Determine the (X, Y) coordinate at the center of the cell enclosing the given text.  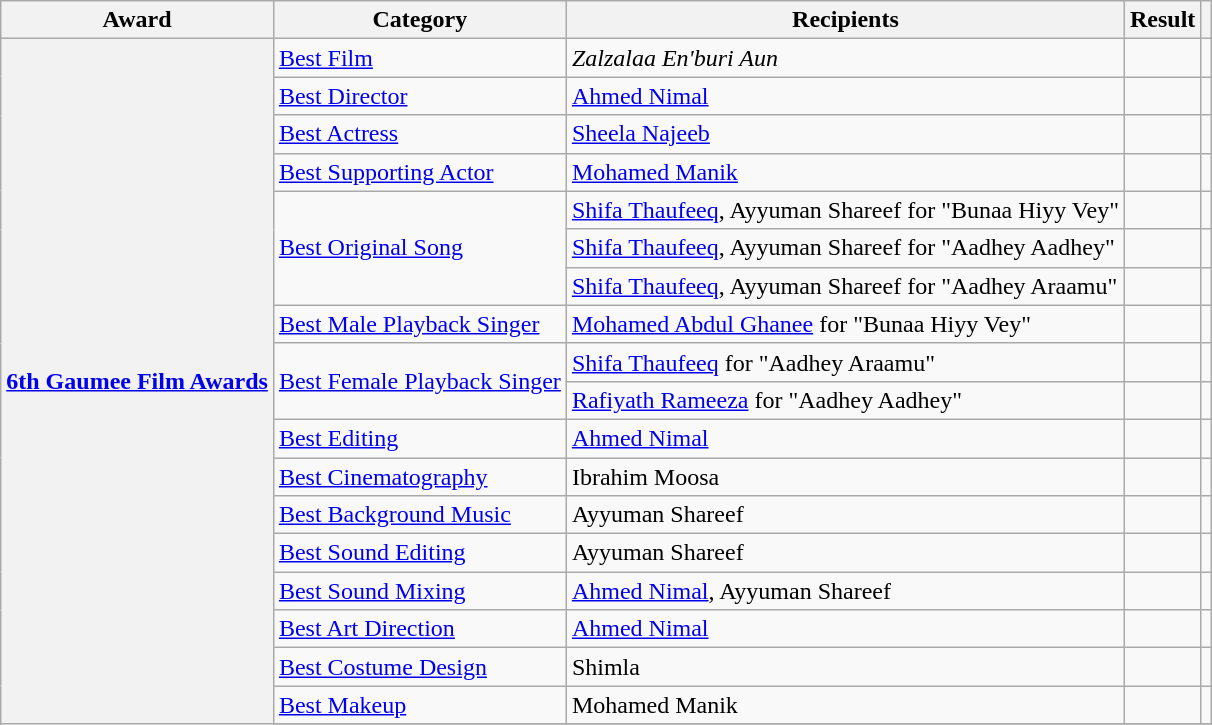
Category (420, 20)
Shimla (845, 667)
Shifa Thaufeeq, Ayyuman Shareef for "Aadhey Aadhey" (845, 248)
Best Background Music (420, 515)
Rafiyath Rameeza for "Aadhey Aadhey" (845, 400)
Best Supporting Actor (420, 172)
6th Gaumee Film Awards (138, 382)
Sheela Najeeb (845, 134)
Best Director (420, 96)
Best Costume Design (420, 667)
Best Cinematography (420, 477)
Zalzalaa En'buri Aun (845, 58)
Shifa Thaufeeq, Ayyuman Shareef for "Bunaa Hiyy Vey" (845, 210)
Best Art Direction (420, 629)
Recipients (845, 20)
Result (1162, 20)
Ibrahim Moosa (845, 477)
Best Female Playback Singer (420, 381)
Best Sound Mixing (420, 591)
Best Actress (420, 134)
Best Film (420, 58)
Shifa Thaufeeq for "Aadhey Araamu" (845, 362)
Mohamed Abdul Ghanee for "Bunaa Hiyy Vey" (845, 324)
Best Original Song (420, 248)
Best Makeup (420, 705)
Ahmed Nimal, Ayyuman Shareef (845, 591)
Shifa Thaufeeq, Ayyuman Shareef for "Aadhey Araamu" (845, 286)
Best Sound Editing (420, 553)
Best Male Playback Singer (420, 324)
Award (138, 20)
Best Editing (420, 438)
